Identify which cell holds the provided text, then report its [x, y] central coordinate. 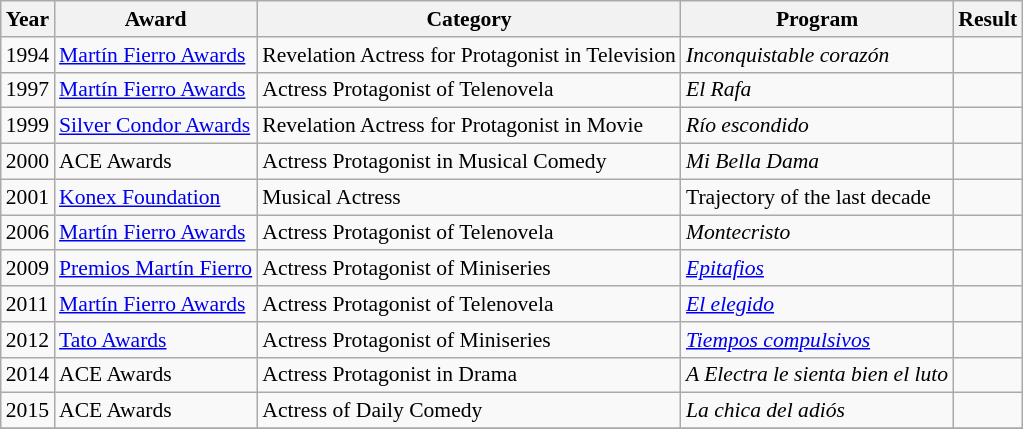
1994 [28, 55]
Trajectory of the last decade [817, 197]
Epitafios [817, 269]
El Rafa [817, 90]
1999 [28, 126]
Award [156, 19]
Actress Protagonist in Drama [469, 375]
Montecristo [817, 233]
Tato Awards [156, 340]
Inconquistable corazón [817, 55]
El elegido [817, 304]
2012 [28, 340]
2014 [28, 375]
La chica del adiós [817, 411]
Mi Bella Dama [817, 162]
Revelation Actress for Protagonist in Television [469, 55]
Category [469, 19]
Premios Martín Fierro [156, 269]
Revelation Actress for Protagonist in Movie [469, 126]
Konex Foundation [156, 197]
2015 [28, 411]
Actress of Daily Comedy [469, 411]
Tiempos compulsivos [817, 340]
2009 [28, 269]
1997 [28, 90]
2000 [28, 162]
Program [817, 19]
2006 [28, 233]
Silver Condor Awards [156, 126]
2001 [28, 197]
Year [28, 19]
Musical Actress [469, 197]
A Electra le sienta bien el luto [817, 375]
2011 [28, 304]
Actress Protagonist in Musical Comedy [469, 162]
Result [988, 19]
Río escondido [817, 126]
